Provide the (X, Y) coordinate of the cell's center where the given text is located.  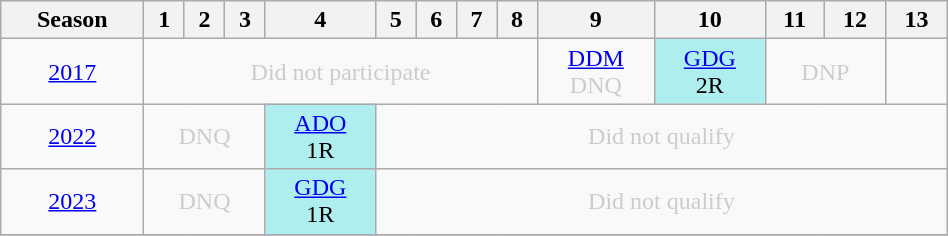
Season (72, 20)
8 (517, 20)
13 (917, 20)
DDMDNQ (596, 72)
3 (245, 20)
ADO1R (320, 136)
9 (596, 20)
2017 (72, 72)
11 (794, 20)
5 (396, 20)
2 (204, 20)
10 (710, 20)
6 (436, 20)
2022 (72, 136)
GDG1R (320, 202)
Did not participate (340, 72)
7 (476, 20)
12 (854, 20)
4 (320, 20)
2023 (72, 202)
GDG2R (710, 72)
1 (164, 20)
DNP (826, 72)
